For the text-containing cell, return its midpoint in (x, y) coordinate format. 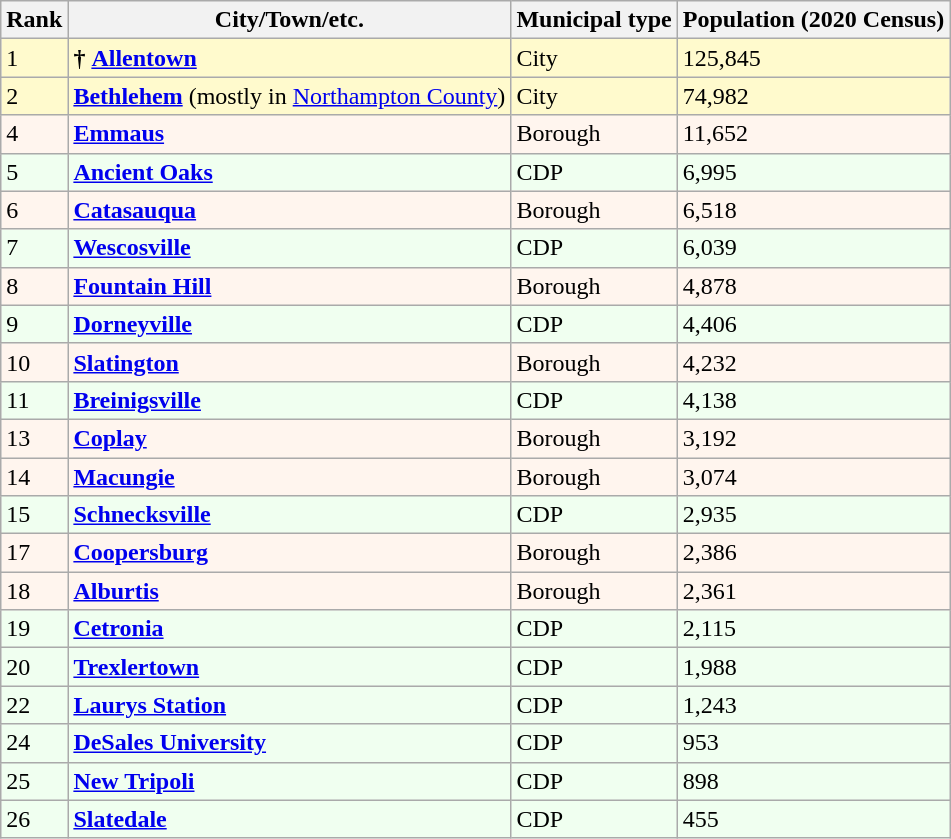
Rank (34, 20)
Alburtis (290, 591)
6 (34, 210)
Catasauqua (290, 210)
25 (34, 781)
1 (34, 58)
6,995 (813, 172)
17 (34, 553)
Coplay (290, 438)
2,386 (813, 553)
4 (34, 134)
7 (34, 248)
New Tripoli (290, 781)
Dorneyville (290, 324)
Population (2020 Census) (813, 20)
18 (34, 591)
3,192 (813, 438)
2,935 (813, 515)
2,115 (813, 629)
4,878 (813, 286)
125,845 (813, 58)
Bethlehem (mostly in Northampton County) (290, 96)
11,652 (813, 134)
4,232 (813, 362)
Emmaus (290, 134)
74,982 (813, 96)
DeSales University (290, 743)
2 (34, 96)
Macungie (290, 477)
Trexlertown (290, 667)
26 (34, 819)
Municipal type (594, 20)
22 (34, 705)
Slatedale (290, 819)
Schnecksville (290, 515)
4,406 (813, 324)
15 (34, 515)
13 (34, 438)
1,243 (813, 705)
† Allentown (290, 58)
Breinigsville (290, 400)
Wescosville (290, 248)
11 (34, 400)
19 (34, 629)
24 (34, 743)
2,361 (813, 591)
Ancient Oaks (290, 172)
City/Town/etc. (290, 20)
Slatington (290, 362)
8 (34, 286)
Laurys Station (290, 705)
20 (34, 667)
4,138 (813, 400)
14 (34, 477)
6,039 (813, 248)
953 (813, 743)
1,988 (813, 667)
Coopersburg (290, 553)
10 (34, 362)
6,518 (813, 210)
455 (813, 819)
898 (813, 781)
3,074 (813, 477)
9 (34, 324)
Cetronia (290, 629)
5 (34, 172)
Fountain Hill (290, 286)
